From the cell containing the given text, extract its center point as (X, Y) coordinate. 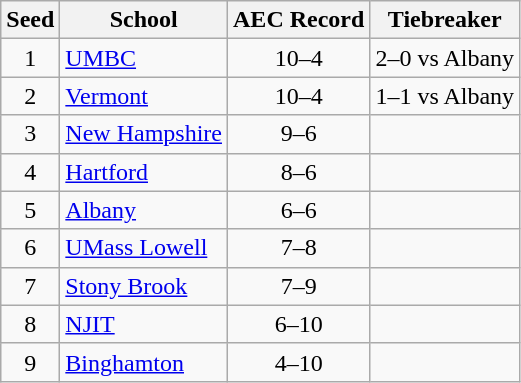
6 (30, 248)
4–10 (299, 362)
Albany (144, 210)
School (144, 20)
4 (30, 172)
9–6 (299, 134)
NJIT (144, 324)
7 (30, 286)
1 (30, 58)
UMBC (144, 58)
1–1 vs Albany (445, 96)
Hartford (144, 172)
Binghamton (144, 362)
New Hampshire (144, 134)
8 (30, 324)
Tiebreaker (445, 20)
7–8 (299, 248)
3 (30, 134)
2 (30, 96)
6–6 (299, 210)
7–9 (299, 286)
UMass Lowell (144, 248)
Seed (30, 20)
Vermont (144, 96)
5 (30, 210)
6–10 (299, 324)
Stony Brook (144, 286)
9 (30, 362)
2–0 vs Albany (445, 58)
8–6 (299, 172)
AEC Record (299, 20)
